Identify which cell holds the provided text, then report its (X, Y) central coordinate. 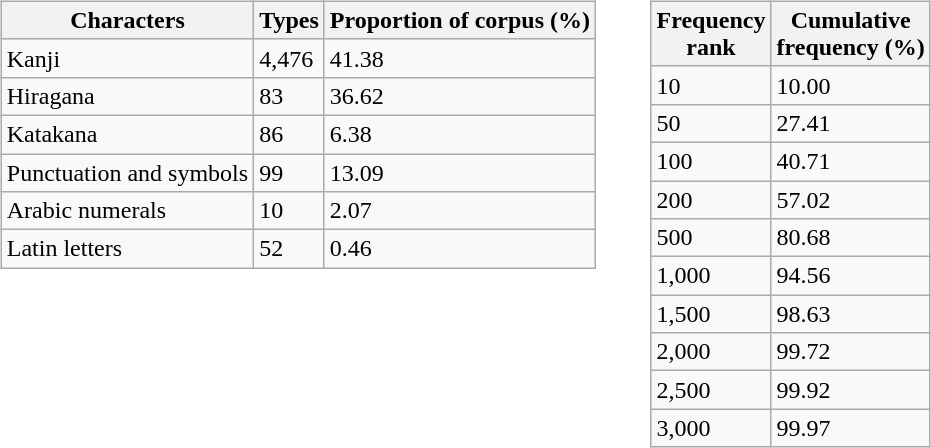
2.07 (460, 211)
83 (290, 96)
99.97 (850, 428)
200 (711, 199)
Characters (127, 20)
Frequency rank (711, 34)
Types (290, 20)
Kanji (127, 58)
100 (711, 161)
10.00 (850, 85)
86 (290, 134)
3,000 (711, 428)
1,500 (711, 314)
27.41 (850, 123)
13.09 (460, 173)
Hiragana (127, 96)
98.63 (850, 314)
2,000 (711, 352)
99.92 (850, 390)
36.62 (460, 96)
40.71 (850, 161)
Katakana (127, 134)
Punctuation and symbols (127, 173)
52 (290, 249)
80.68 (850, 238)
57.02 (850, 199)
94.56 (850, 276)
500 (711, 238)
41.38 (460, 58)
2,500 (711, 390)
0.46 (460, 249)
Arabic numerals (127, 211)
50 (711, 123)
99.72 (850, 352)
6.38 (460, 134)
99 (290, 173)
Proportion of corpus (%) (460, 20)
4,476 (290, 58)
Latin letters (127, 249)
1,000 (711, 276)
Cumulative frequency (%) (850, 34)
